Return [x, y] of the center of cell containing provided text 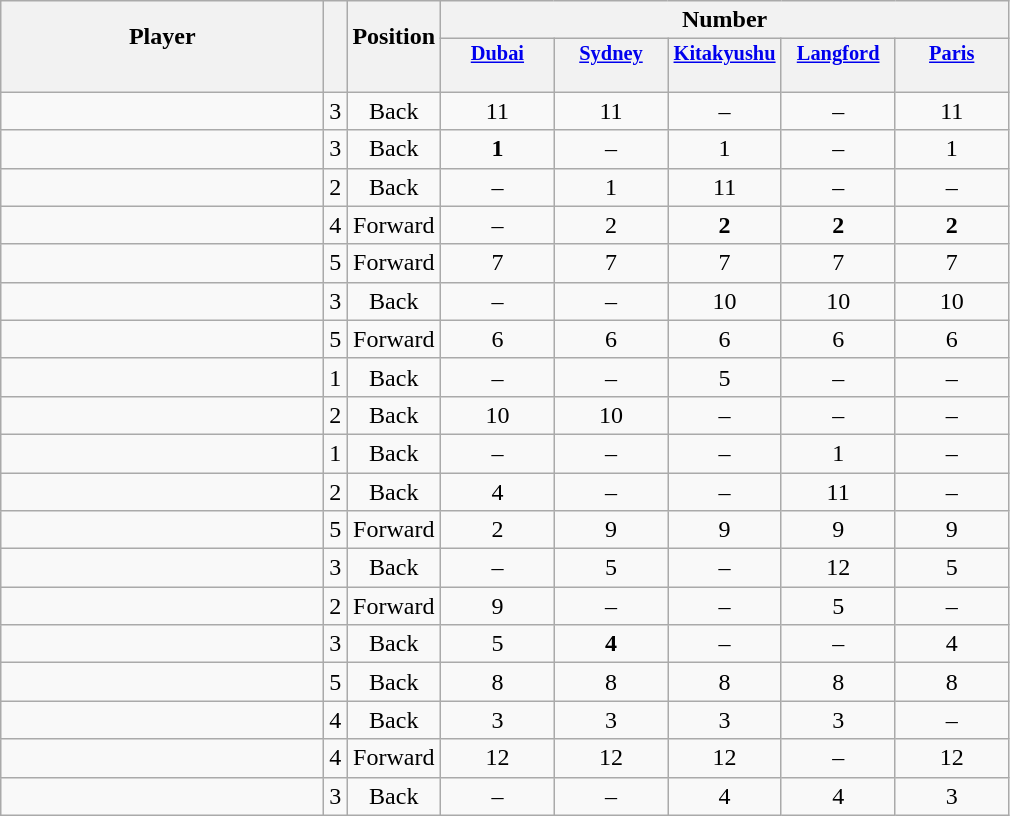
Position [394, 36]
Langford [838, 54]
Number [725, 20]
Kitakyushu [725, 54]
Sydney [611, 54]
Dubai [498, 54]
Player [162, 36]
Paris [952, 54]
